Return the (x, y) coordinate for the center point of the cell that contains the specified text.  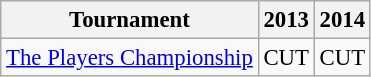
Tournament (130, 20)
2013 (286, 20)
The Players Championship (130, 58)
2014 (342, 20)
